Search for the cell housing the specified text and yield its (x, y) center coordinate. 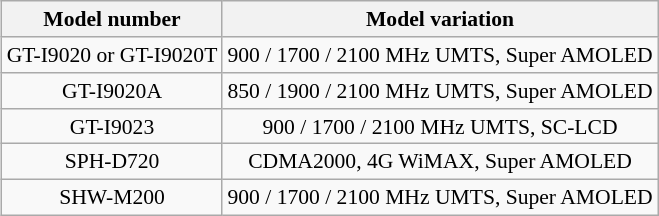
850 / 1900 / 2100 MHz UMTS, Super AMOLED (440, 91)
SPH-D720 (112, 162)
GT-I9020A (112, 91)
GT-I9020 or GT-I9020T (112, 55)
900 / 1700 / 2100 MHz UMTS, SC-LCD (440, 126)
SHW-M200 (112, 197)
Model variation (440, 19)
CDMA2000, 4G WiMAX, Super AMOLED (440, 162)
GT-I9023 (112, 126)
Model number (112, 19)
